Identify which cell holds the provided text, then report its (x, y) central coordinate. 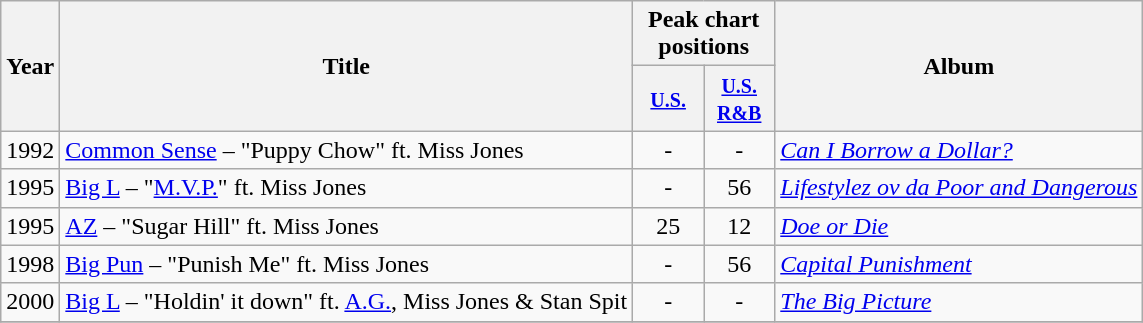
Big L – "M.V.P." ft. Miss Jones (346, 188)
Title (346, 66)
Album (959, 66)
Capital Punishment (959, 264)
Lifestylez ov da Poor and Dangerous (959, 188)
Doe or Die (959, 226)
Big L – "Holdin' it down" ft. A.G., Miss Jones & Stan Spit (346, 302)
2000 (30, 302)
AZ – "Sugar Hill" ft. Miss Jones (346, 226)
Peak chart positions (704, 34)
Can I Borrow a Dollar? (959, 150)
U.S. R&B (740, 98)
1998 (30, 264)
Year (30, 66)
The Big Picture (959, 302)
Common Sense – "Puppy Chow" ft. Miss Jones (346, 150)
Big Pun – "Punish Me" ft. Miss Jones (346, 264)
25 (668, 226)
12 (740, 226)
U.S. (668, 98)
1992 (30, 150)
